Pinpoint the cell where the given text exists, returning its (x, y) midpoint coordinate. 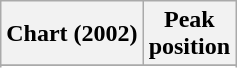
Chart (2002) (72, 34)
Peakposition (189, 34)
